For the text-containing cell, return its midpoint in (X, Y) coordinate format. 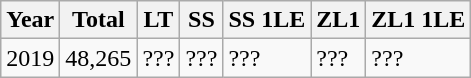
SS 1LE (267, 20)
LT (158, 20)
Year (30, 20)
ZL1 (338, 20)
Total (98, 20)
ZL1 1LE (418, 20)
48,265 (98, 58)
2019 (30, 58)
SS (202, 20)
